Search for the cell housing the specified text and yield its [X, Y] center coordinate. 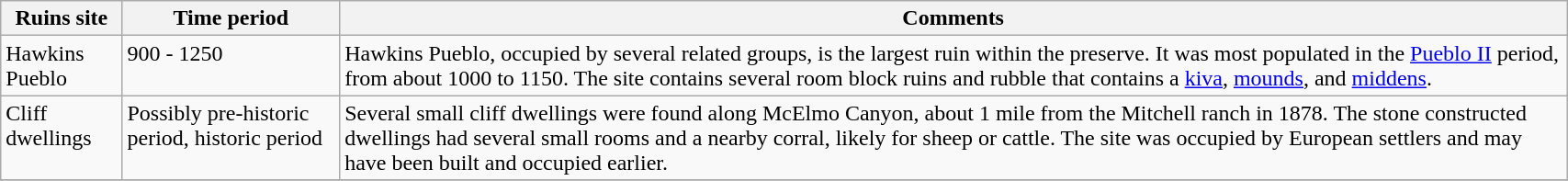
Comments [953, 18]
Time period [231, 18]
Hawkins Pueblo [62, 66]
Possibly pre-historic period, historic period [231, 138]
900 - 1250 [231, 66]
Ruins site [62, 18]
Cliff dwellings [62, 138]
